For the text-containing cell, return its midpoint in (X, Y) coordinate format. 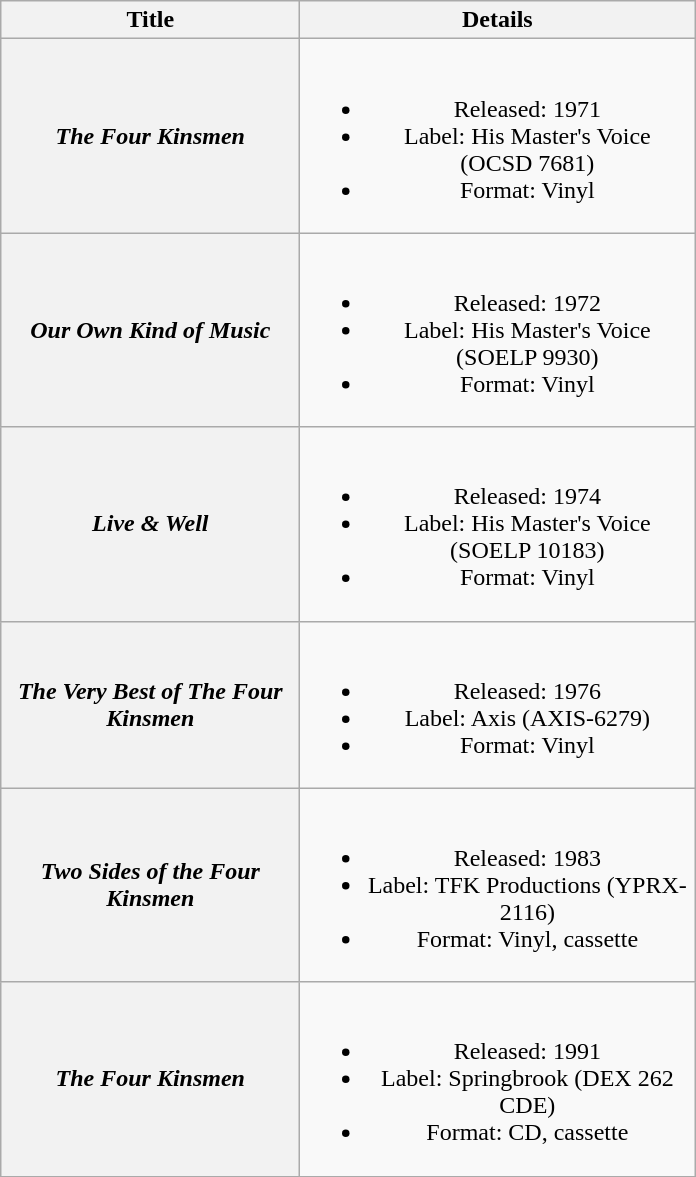
Released: 1983Label: TFK Productions (YPRX-2116)Format: Vinyl, cassette (498, 885)
The Very Best of The Four Kinsmen (150, 704)
Title (150, 20)
Live & Well (150, 524)
Two Sides of the Four Kinsmen (150, 885)
Released: 1972Label: His Master's Voice (SOELP 9930)Format: Vinyl (498, 330)
Released: 1974Label: His Master's Voice (SOELP 10183)Format: Vinyl (498, 524)
Released: 1971Label: His Master's Voice (OCSD 7681)Format: Vinyl (498, 136)
Details (498, 20)
Released: 1976Label: Axis (AXIS-6279)Format: Vinyl (498, 704)
Released: 1991Label: Springbrook (DEX 262 CDE)Format: CD, cassette (498, 1079)
Our Own Kind of Music (150, 330)
